Capture the cell that displays the provided text and extract its (x, y) central coordinate. 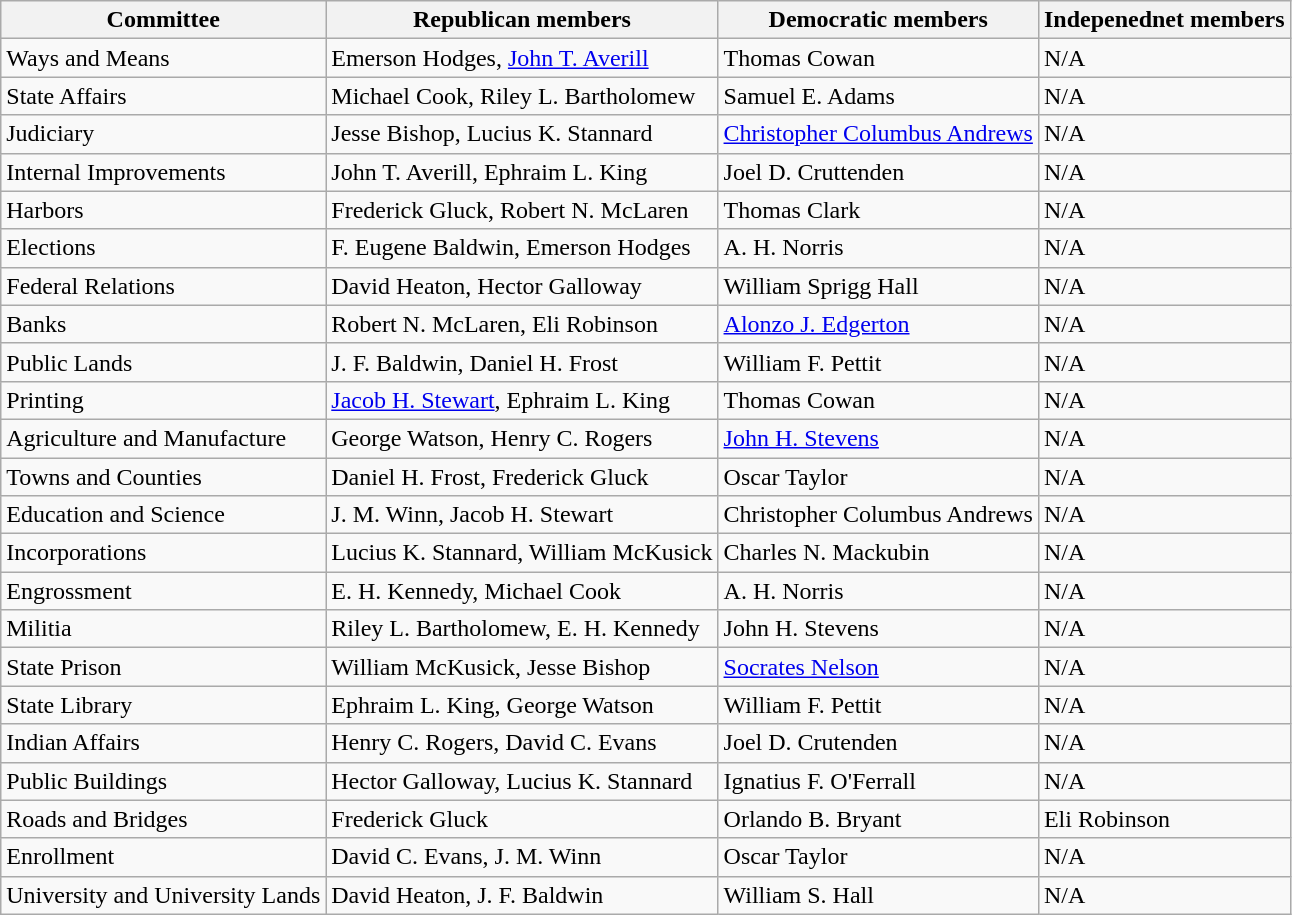
J. F. Baldwin, Daniel H. Frost (522, 362)
Engrossment (164, 591)
Orlando B. Bryant (878, 819)
Militia (164, 629)
Ways and Means (164, 58)
Alonzo J. Edgerton (878, 324)
Democratic members (878, 20)
David Heaton, Hector Galloway (522, 286)
Ignatius F. O'Ferrall (878, 781)
Banks (164, 324)
State Affairs (164, 96)
George Watson, Henry C. Rogers (522, 438)
Henry C. Rogers, David C. Evans (522, 743)
Indepenednet members (1164, 20)
Thomas Clark (878, 210)
Federal Relations (164, 286)
Frederick Gluck (522, 819)
Indian Affairs (164, 743)
Jacob H. Stewart, Ephraim L. King (522, 400)
William McKusick, Jesse Bishop (522, 667)
Socrates Nelson (878, 667)
Emerson Hodges, John T. Averill (522, 58)
Eli Robinson (1164, 819)
Lucius K. Stannard, William McKusick (522, 553)
University and University Lands (164, 895)
Agriculture and Manufacture (164, 438)
William S. Hall (878, 895)
Jesse Bishop, Lucius K. Stannard (522, 134)
F. Eugene Baldwin, Emerson Hodges (522, 248)
William Sprigg Hall (878, 286)
Harbors (164, 210)
Enrollment (164, 857)
Joel D. Cruttenden (878, 172)
Committee (164, 20)
Judiciary (164, 134)
Elections (164, 248)
Incorporations (164, 553)
David Heaton, J. F. Baldwin (522, 895)
Joel D. Crutenden (878, 743)
Republican members (522, 20)
Ephraim L. King, George Watson (522, 705)
Roads and Bridges (164, 819)
State Prison (164, 667)
Frederick Gluck, Robert N. McLaren (522, 210)
E. H. Kennedy, Michael Cook (522, 591)
John T. Averill, Ephraim L. King (522, 172)
David C. Evans, J. M. Winn (522, 857)
Hector Galloway, Lucius K. Stannard (522, 781)
J. M. Winn, Jacob H. Stewart (522, 515)
Public Buildings (164, 781)
State Library (164, 705)
Samuel E. Adams (878, 96)
Education and Science (164, 515)
Riley L. Bartholomew, E. H. Kennedy (522, 629)
Internal Improvements (164, 172)
Daniel H. Frost, Frederick Gluck (522, 477)
Towns and Counties (164, 477)
Public Lands (164, 362)
Robert N. McLaren, Eli Robinson (522, 324)
Charles N. Mackubin (878, 553)
Printing (164, 400)
Michael Cook, Riley L. Bartholomew (522, 96)
